Search for the cell housing the specified text and yield its (X, Y) center coordinate. 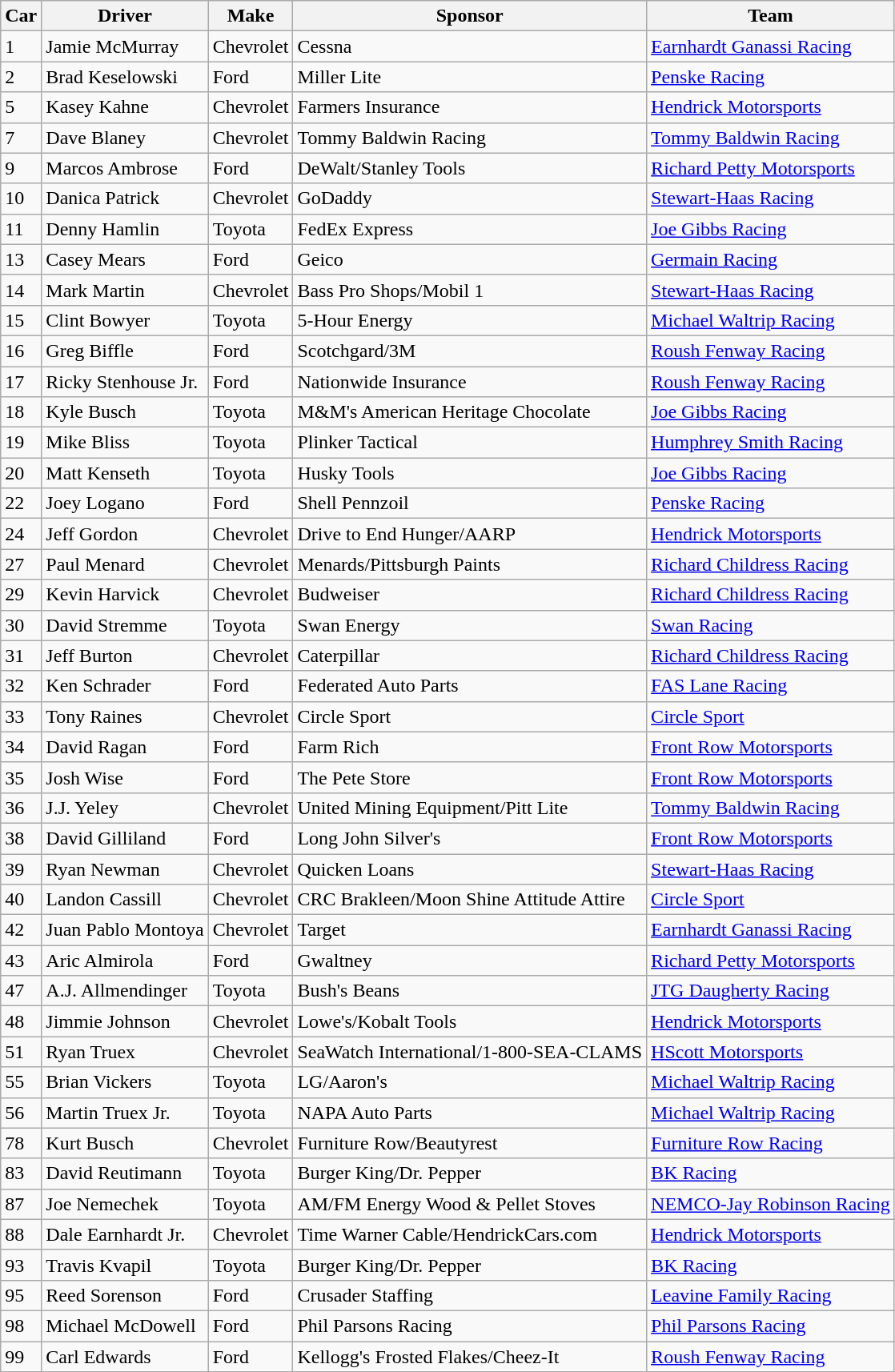
Brian Vickers (125, 1082)
HScott Motorsports (771, 1052)
Lowe's/Kobalt Tools (470, 1021)
Ricky Stenhouse Jr. (125, 382)
40 (21, 900)
Michael McDowell (125, 1326)
9 (21, 168)
JTG Daugherty Racing (771, 991)
Swan Energy (470, 625)
83 (21, 1173)
93 (21, 1265)
Gwaltney (470, 961)
Martin Truex Jr. (125, 1113)
A.J. Allmendinger (125, 991)
31 (21, 656)
16 (21, 351)
Team (771, 16)
Menards/Pittsburgh Paints (470, 564)
18 (21, 412)
LG/Aaron's (470, 1082)
Geico (470, 259)
Kurt Busch (125, 1143)
34 (21, 747)
David Reutimann (125, 1173)
Time Warner Cable/HendrickCars.com (470, 1234)
11 (21, 229)
Furniture Row/Beautyrest (470, 1143)
Dale Earnhardt Jr. (125, 1234)
SeaWatch International/1-800-SEA-CLAMS (470, 1052)
Dave Blaney (125, 138)
Ryan Truex (125, 1052)
55 (21, 1082)
35 (21, 777)
Brad Keselowski (125, 77)
Nationwide Insurance (470, 382)
Kevin Harvick (125, 595)
Crusader Staffing (470, 1295)
36 (21, 808)
Kyle Busch (125, 412)
Target (470, 930)
David Gilliland (125, 838)
FAS Lane Racing (771, 686)
38 (21, 838)
42 (21, 930)
33 (21, 716)
7 (21, 138)
Car (21, 16)
Joey Logano (125, 503)
Reed Sorenson (125, 1295)
Kellogg's Frosted Flakes/Cheez-It (470, 1357)
Sponsor (470, 16)
24 (21, 534)
NEMCO-Jay Robinson Racing (771, 1204)
Long John Silver's (470, 838)
Joe Nemechek (125, 1204)
15 (21, 320)
Cessna (470, 46)
Leavine Family Racing (771, 1295)
Clint Bowyer (125, 320)
56 (21, 1113)
19 (21, 443)
Paul Menard (125, 564)
5-Hour Energy (470, 320)
CRC Brakleen/Moon Shine Attitude Attire (470, 900)
Shell Pennzoil (470, 503)
88 (21, 1234)
48 (21, 1021)
Bass Pro Shops/Mobil 1 (470, 290)
Jeff Burton (125, 656)
Josh Wise (125, 777)
Swan Racing (771, 625)
David Ragan (125, 747)
39 (21, 869)
87 (21, 1204)
Matt Kenseth (125, 473)
J.J. Yeley (125, 808)
Quicken Loans (470, 869)
Farm Rich (470, 747)
Denny Hamlin (125, 229)
17 (21, 382)
22 (21, 503)
99 (21, 1357)
Budweiser (470, 595)
Mark Martin (125, 290)
GoDaddy (470, 199)
Mike Bliss (125, 443)
14 (21, 290)
Germain Racing (771, 259)
Ken Schrader (125, 686)
1 (21, 46)
Farmers Insurance (470, 107)
Greg Biffle (125, 351)
Jimmie Johnson (125, 1021)
47 (21, 991)
Travis Kvapil (125, 1265)
32 (21, 686)
Furniture Row Racing (771, 1143)
Tony Raines (125, 716)
43 (21, 961)
Danica Patrick (125, 199)
Miller Lite (470, 77)
10 (21, 199)
M&M's American Heritage Chocolate (470, 412)
Kasey Kahne (125, 107)
Aric Almirola (125, 961)
30 (21, 625)
DeWalt/Stanley Tools (470, 168)
Casey Mears (125, 259)
Federated Auto Parts (470, 686)
Jeff Gordon (125, 534)
Marcos Ambrose (125, 168)
NAPA Auto Parts (470, 1113)
AM/FM Energy Wood & Pellet Stoves (470, 1204)
51 (21, 1052)
Carl Edwards (125, 1357)
Landon Cassill (125, 900)
Bush's Beans (470, 991)
Plinker Tactical (470, 443)
Ryan Newman (125, 869)
The Pete Store (470, 777)
Drive to End Hunger/AARP (470, 534)
David Stremme (125, 625)
2 (21, 77)
Scotchgard/3M (470, 351)
Juan Pablo Montoya (125, 930)
5 (21, 107)
13 (21, 259)
Caterpillar (470, 656)
Humphrey Smith Racing (771, 443)
United Mining Equipment/Pitt Lite (470, 808)
Driver (125, 16)
20 (21, 473)
95 (21, 1295)
29 (21, 595)
Jamie McMurray (125, 46)
Make (251, 16)
Husky Tools (470, 473)
98 (21, 1326)
78 (21, 1143)
27 (21, 564)
FedEx Express (470, 229)
